Scan for the cell matching the given text and deliver its (x, y) coordinate at center. 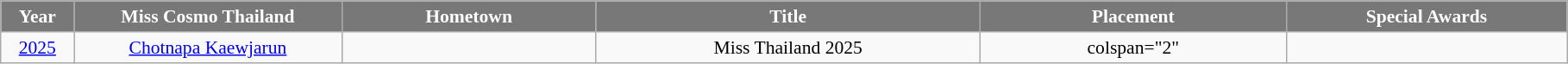
2025 (38, 48)
Placement (1133, 16)
Hometown (469, 16)
Miss Cosmo Thailand (208, 16)
Miss Thailand 2025 (788, 48)
Special Awards (1427, 16)
colspan="2" (1133, 48)
Title (788, 16)
Chotnapa Kaewjarun (208, 48)
Year (38, 16)
